Determine the (X, Y) coordinate at the center of the cell enclosing the given text.  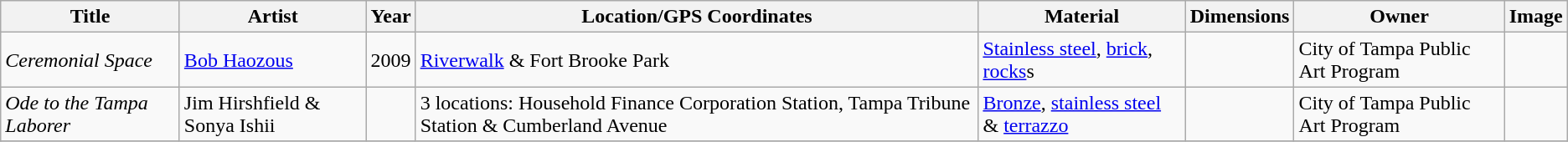
Ceremonial Space (90, 60)
2009 (390, 60)
Stainless steel, brick, rockss (1082, 60)
Title (90, 17)
Location/GPS Coordinates (697, 17)
Artist (273, 17)
Dimensions (1240, 17)
Ode to the Tampa Laborer (90, 114)
Material (1082, 17)
Image (1536, 17)
3 locations: Household Finance Corporation Station, Tampa Tribune Station & Cumberland Avenue (697, 114)
Owner (1399, 17)
Bob Haozous (273, 60)
Jim Hirshfield & Sonya Ishii (273, 114)
Riverwalk & Fort Brooke Park (697, 60)
Year (390, 17)
Bronze, stainless steel & terrazzo (1082, 114)
